Search for the cell housing the specified text and yield its [x, y] center coordinate. 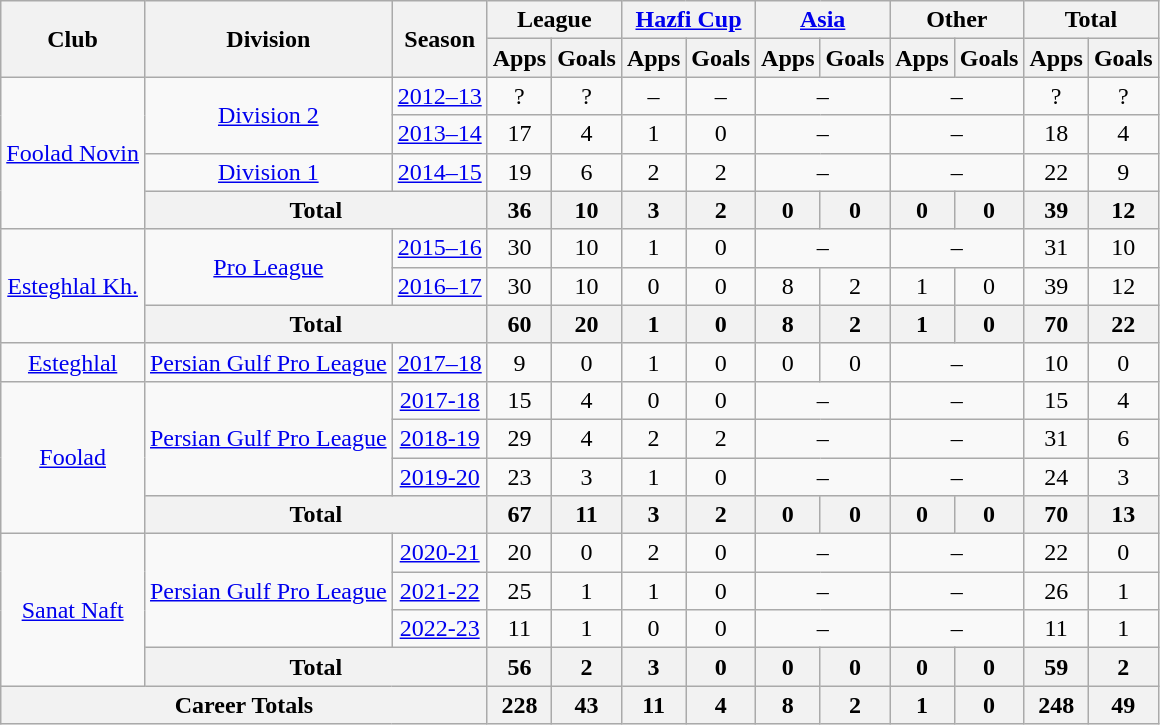
23 [519, 477]
2020-21 [440, 553]
19 [519, 172]
2013–14 [440, 134]
2014–15 [440, 172]
13 [1123, 515]
Season [440, 39]
248 [1056, 705]
Esteghlal Kh. [73, 286]
2022-23 [440, 629]
Esteghlal [73, 362]
2016–17 [440, 286]
17 [519, 134]
228 [519, 705]
2019-20 [440, 477]
Foolad Novin [73, 153]
2017-18 [440, 400]
29 [519, 438]
60 [519, 324]
Asia [823, 20]
2012–13 [440, 96]
Division [268, 39]
67 [519, 515]
18 [1056, 134]
League [554, 20]
Foolad [73, 457]
Division 1 [268, 172]
2021-22 [440, 591]
24 [1056, 477]
49 [1123, 705]
Other [957, 20]
Career Totals [244, 705]
56 [519, 667]
Sanat Naft [73, 610]
26 [1056, 591]
59 [1056, 667]
43 [587, 705]
Division 2 [268, 115]
25 [519, 591]
2017–18 [440, 362]
Hazfi Cup [688, 20]
36 [519, 210]
2015–16 [440, 248]
Pro League [268, 267]
Club [73, 39]
2018-19 [440, 438]
